Extract the [x, y] coordinate from the center of the cell holding the provided text.  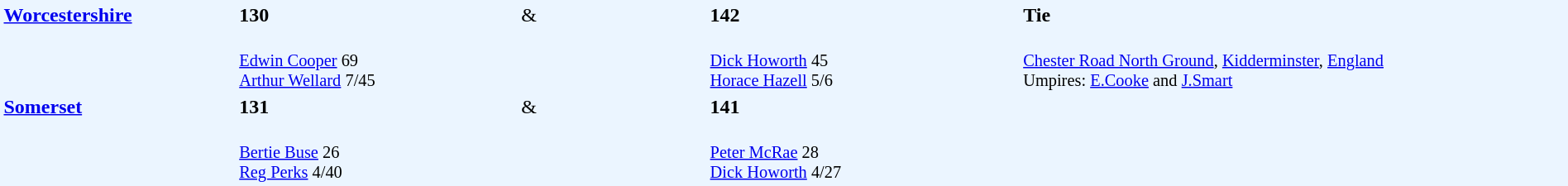
Chester Road North Ground, Kidderminster, England Umpires: E.Cooke and J.Smart [1293, 107]
Bertie Buse 26 Reg Perks 4/40 [378, 152]
Dick Howorth 45 Horace Hazell 5/6 [864, 61]
Tie [1293, 15]
Worcestershire [119, 47]
130 [378, 15]
141 [864, 107]
142 [864, 15]
131 [378, 107]
Edwin Cooper 69 Arthur Wellard 7/45 [378, 61]
Peter McRae 28 Dick Howorth 4/27 [864, 152]
Somerset [119, 139]
